Provide the [X, Y] coordinate of the cell's center where the given text is located.  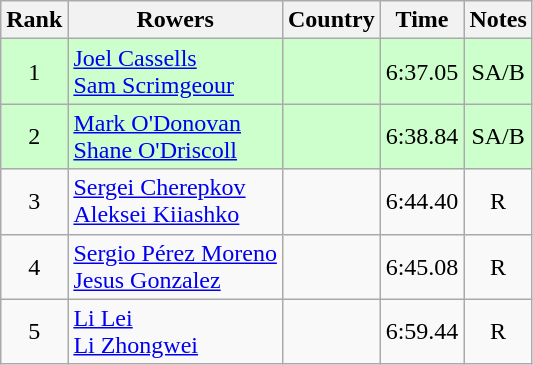
Mark O'DonovanShane O'Driscoll [176, 136]
6:37.05 [422, 72]
4 [34, 266]
Li LeiLi Zhongwei [176, 332]
3 [34, 202]
6:45.08 [422, 266]
1 [34, 72]
6:59.44 [422, 332]
5 [34, 332]
Sergio Pérez MorenoJesus Gonzalez [176, 266]
Rank [34, 20]
Notes [498, 20]
Country [331, 20]
Time [422, 20]
Sergei CherepkovAleksei Kiiashko [176, 202]
Joel CassellsSam Scrimgeour [176, 72]
6:44.40 [422, 202]
Rowers [176, 20]
2 [34, 136]
6:38.84 [422, 136]
